Identify which cell holds the provided text, then report its [X, Y] central coordinate. 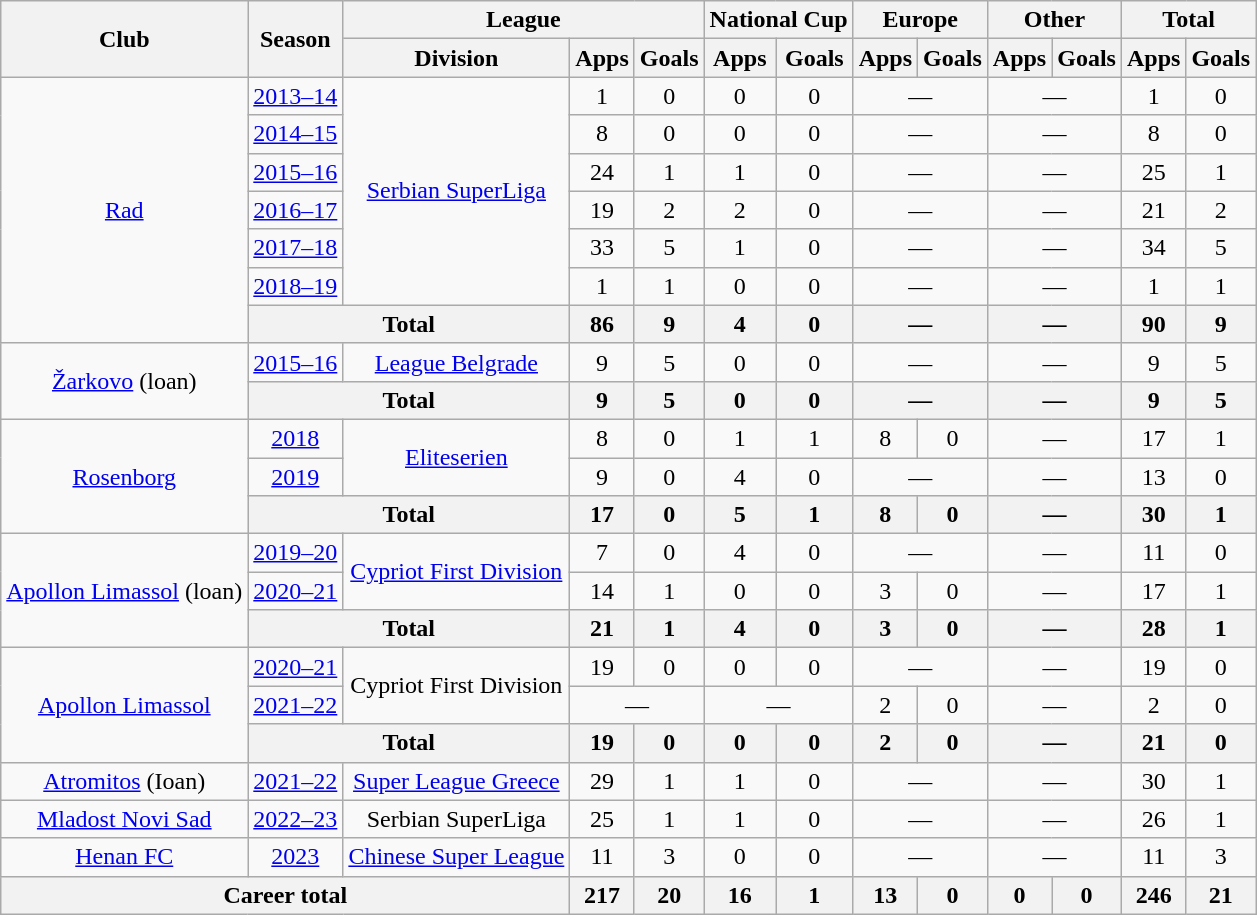
Rad [124, 210]
Chinese Super League [456, 857]
Atromitos (Ioan) [124, 781]
86 [602, 324]
League Belgrade [456, 362]
20 [669, 895]
33 [602, 248]
Žarkovo (loan) [124, 381]
7 [602, 553]
29 [602, 781]
2017–18 [296, 248]
Apollon Limassol (loan) [124, 591]
Division [456, 58]
2022–23 [296, 819]
2013–14 [296, 96]
Other [1054, 20]
2014–15 [296, 134]
217 [602, 895]
Rosenborg [124, 476]
90 [1153, 324]
2016–17 [296, 210]
26 [1153, 819]
Super League Greece [456, 781]
16 [740, 895]
2018 [296, 438]
2018–19 [296, 286]
Europe [920, 20]
Career total [286, 895]
34 [1153, 248]
14 [602, 591]
246 [1153, 895]
National Cup [778, 20]
Mladost Novi Sad [124, 819]
28 [1153, 629]
Club [124, 39]
Henan FC [124, 857]
2019–20 [296, 553]
League [524, 20]
24 [602, 172]
2019 [296, 477]
Season [296, 39]
2023 [296, 857]
Apollon Limassol [124, 705]
Eliteserien [456, 457]
